Return the (X, Y) coordinate for the center point of the cell that contains the specified text.  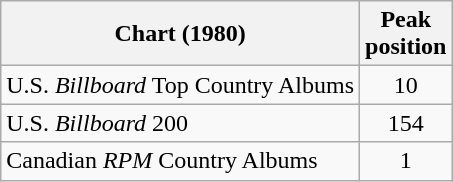
Chart (1980) (180, 34)
154 (406, 123)
Canadian RPM Country Albums (180, 161)
U.S. Billboard Top Country Albums (180, 85)
1 (406, 161)
10 (406, 85)
Peakposition (406, 34)
U.S. Billboard 200 (180, 123)
